Scan for the cell matching the given text and deliver its (X, Y) coordinate at center. 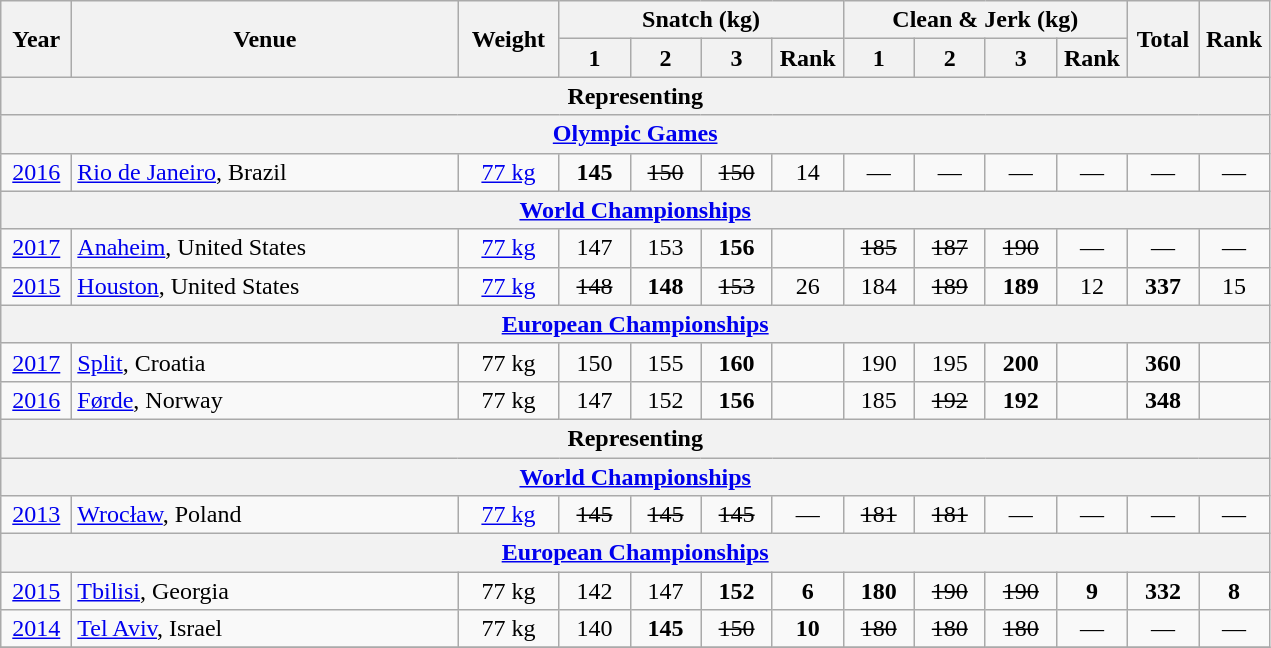
12 (1092, 286)
26 (808, 286)
Tbilisi, Georgia (265, 591)
Olympic Games (636, 134)
Clean & Jerk (kg) (985, 20)
140 (594, 629)
155 (666, 362)
142 (594, 591)
195 (950, 362)
Snatch (kg) (701, 20)
Venue (265, 39)
348 (1162, 400)
Houston, United States (265, 286)
Total (1162, 39)
360 (1162, 362)
Tel Aviv, Israel (265, 629)
200 (1020, 362)
160 (736, 362)
Year (36, 39)
8 (1234, 591)
Rio de Janeiro, Brazil (265, 172)
Wrocław, Poland (265, 515)
184 (878, 286)
15 (1234, 286)
10 (808, 629)
Anaheim, United States (265, 248)
Split, Croatia (265, 362)
337 (1162, 286)
Weight (508, 39)
332 (1162, 591)
Førde, Norway (265, 400)
14 (808, 172)
2013 (36, 515)
6 (808, 591)
2014 (36, 629)
187 (950, 248)
9 (1092, 591)
